Return (X, Y) of the center of cell containing provided text 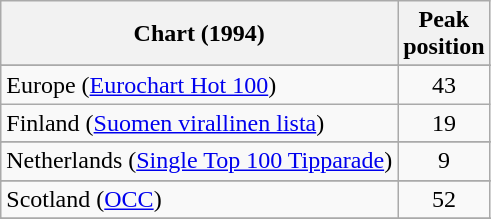
Finland (Suomen virallinen lista) (200, 123)
19 (444, 123)
52 (444, 199)
Peakposition (444, 34)
43 (444, 85)
Scotland (OCC) (200, 199)
Europe (Eurochart Hot 100) (200, 85)
9 (444, 161)
Chart (1994) (200, 34)
Netherlands (Single Top 100 Tipparade) (200, 161)
